Search for the cell housing the specified text and yield its [x, y] center coordinate. 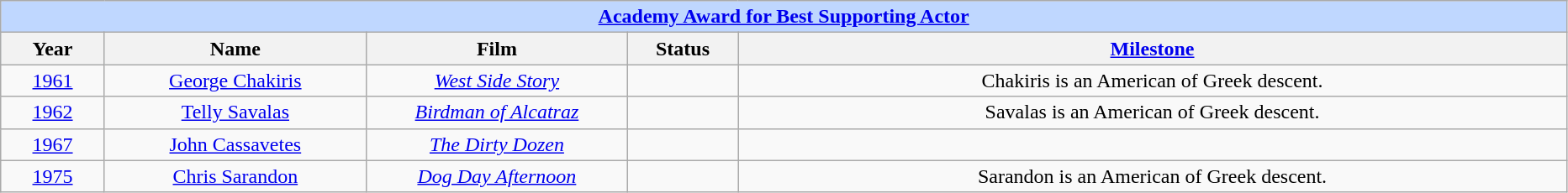
Milestone [1153, 49]
Film [496, 49]
The Dirty Dozen [496, 144]
Sarandon is an American of Greek descent. [1153, 176]
George Chakiris [235, 81]
Status [683, 49]
1975 [53, 176]
Telly Savalas [235, 112]
Birdman of Alcatraz [496, 112]
Name [235, 49]
1961 [53, 81]
Chris Sarandon [235, 176]
West Side Story [496, 81]
Savalas is an American of Greek descent. [1153, 112]
Dog Day Afternoon [496, 176]
Academy Award for Best Supporting Actor [784, 17]
1962 [53, 112]
Year [53, 49]
Chakiris is an American of Greek descent. [1153, 81]
John Cassavetes [235, 144]
1967 [53, 144]
